Determine the [X, Y] coordinate at the center of the cell enclosing the given text.  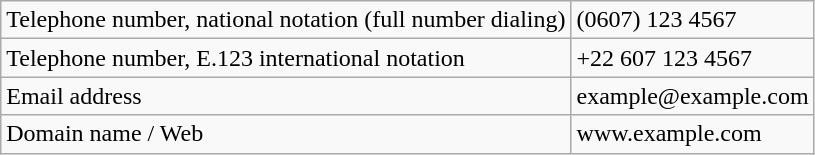
Domain name / Web [286, 134]
Telephone number, E.123 international notation [286, 58]
Telephone number, national notation (full number dialing) [286, 20]
Email address [286, 96]
example@example.com [692, 96]
+22 607 123 4567 [692, 58]
www.example.com [692, 134]
(0607) 123 4567 [692, 20]
